Detect which cell encompasses the target text, then output its (x, y) center coordinate. 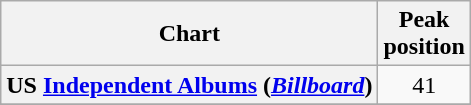
Peakposition (424, 34)
Chart (190, 34)
US Independent Albums (Billboard) (190, 85)
41 (424, 85)
